Return (X, Y) of the center of cell containing provided text 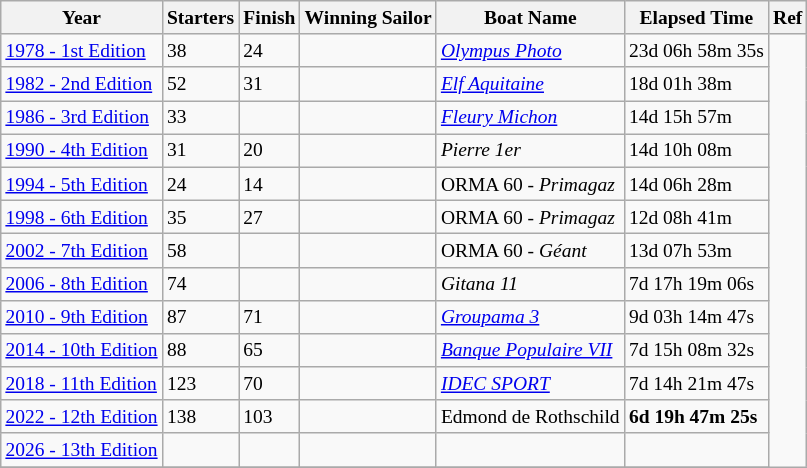
7d 17h 19m 06s (696, 284)
138 (200, 416)
38 (200, 50)
20 (270, 150)
14 (270, 184)
2026 - 13th Edition (82, 450)
Boat Name (530, 18)
2018 - 11th Edition (82, 384)
Fleury Michon (530, 118)
58 (200, 250)
52 (200, 84)
ORMA 60 - Géant (530, 250)
9d 03h 14m 47s (696, 316)
Banque Populaire VII (530, 350)
Pierre 1er (530, 150)
7d 15h 08m 32s (696, 350)
1978 - 1st Edition (82, 50)
IDEC SPORT (530, 384)
1982 - 2nd Edition (82, 84)
Elapsed Time (696, 18)
2010 - 9th Edition (82, 316)
13d 07h 53m (696, 250)
6d 19h 47m 25s (696, 416)
2006 - 8th Edition (82, 284)
74 (200, 284)
123 (200, 384)
12d 08h 41m (696, 216)
Olympus Photo (530, 50)
Winning Sailor (368, 18)
1994 - 5th Edition (82, 184)
14d 15h 57m (696, 118)
14d 06h 28m (696, 184)
70 (270, 384)
Edmond de Rothschild (530, 416)
35 (200, 216)
2014 - 10th Edition (82, 350)
Year (82, 18)
33 (200, 118)
18d 01h 38m (696, 84)
Groupama 3 (530, 316)
14d 10h 08m (696, 150)
2002 - 7th Edition (82, 250)
Ref (788, 18)
71 (270, 316)
88 (200, 350)
1990 - 4th Edition (82, 150)
2022 - 12th Edition (82, 416)
27 (270, 216)
Gitana 11 (530, 284)
7d 14h 21m 47s (696, 384)
Elf Aquitaine (530, 84)
23d 06h 58m 35s (696, 50)
65 (270, 350)
Finish (270, 18)
1998 - 6th Edition (82, 216)
1986 - 3rd Edition (82, 118)
Starters (200, 18)
103 (270, 416)
87 (200, 316)
